Return the (x, y) coordinate for the center point of the cell that contains the specified text.  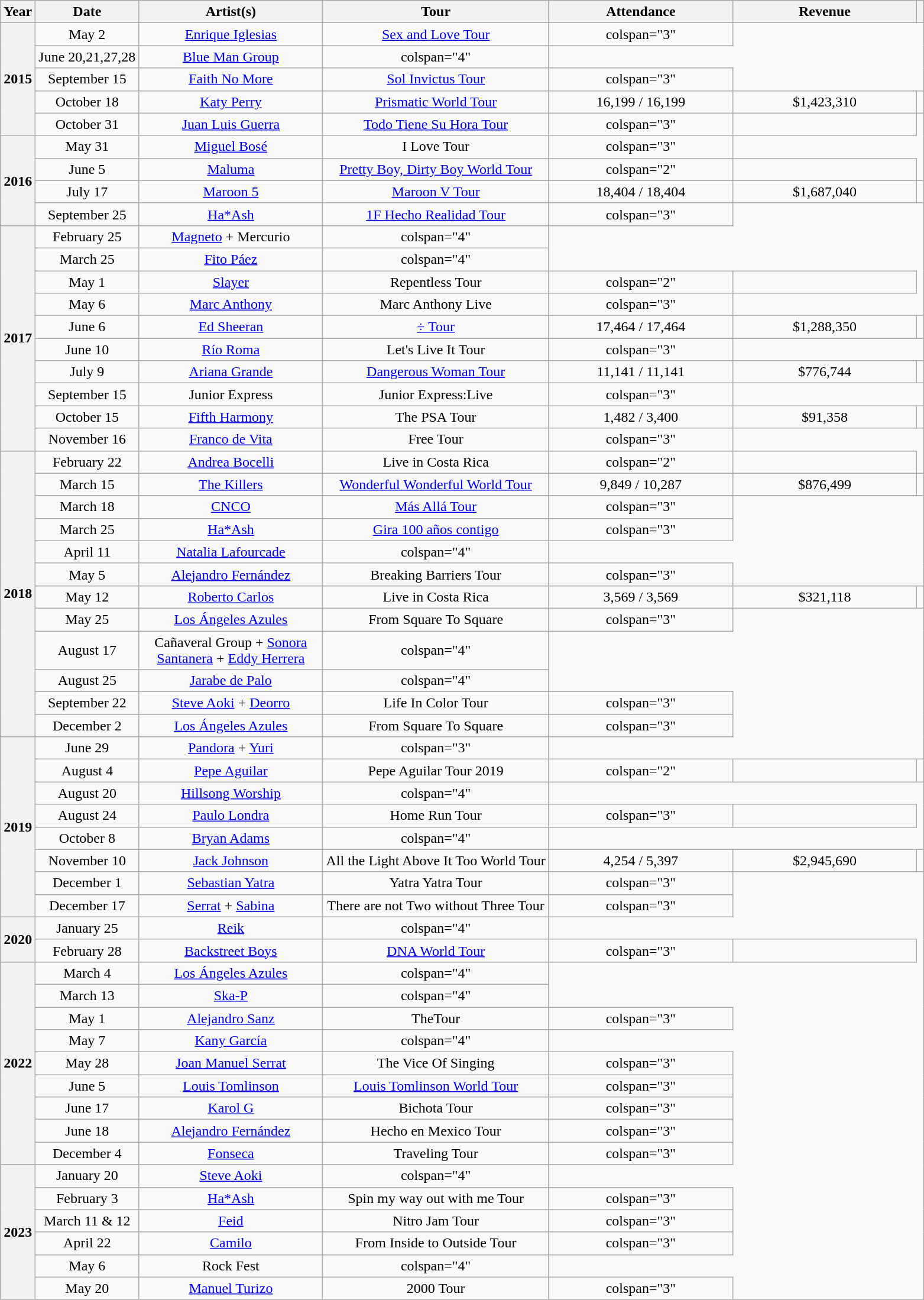
August 17 (87, 649)
Bichota Tour (436, 1108)
Maroon 5 (231, 192)
Traveling Tour (436, 1153)
November 16 (87, 439)
October 18 (87, 102)
Magneto + Mercurio (231, 237)
November 10 (87, 861)
Fifth Harmony (231, 417)
March 13 (87, 995)
June 20,21,27,28 (87, 57)
Alejandro Sanz (231, 1018)
1F Hecho Realidad Tour (436, 214)
Prismatic World Tour (436, 102)
2022 (18, 1063)
Backstreet Boys (231, 950)
Blue Man Group (231, 57)
Repentless Tour (436, 282)
Enrique Iglesias (231, 34)
Attendance (641, 12)
Maroon V Tour (436, 192)
$1,687,040 (824, 192)
January 20 (87, 1176)
May 2 (87, 34)
Todo Tiene Su Hora Tour (436, 124)
Year (18, 12)
February 22 (87, 462)
Home Run Tour (436, 816)
April 22 (87, 1243)
÷ Tour (436, 327)
Pandora + Yuri (231, 748)
Reik (231, 928)
February 25 (87, 237)
$321,118 (824, 597)
2019 (18, 827)
Camilo (231, 1243)
February 3 (87, 1198)
Río Roma (231, 350)
May 5 (87, 574)
Steve Aoki + Deorro (231, 703)
Más Allá Tour (436, 507)
Bryan Adams (231, 838)
The PSA Tour (436, 417)
May 20 (87, 1288)
Franco de Vita (231, 439)
March 15 (87, 484)
Fonseca (231, 1153)
June 10 (87, 350)
All the Light Above It Too World Tour (436, 861)
December 1 (87, 883)
August 24 (87, 816)
Spin my way out with me Tour (436, 1198)
Ed Sheeran (231, 327)
$2,945,690 (824, 861)
1,482 / 3,400 (641, 417)
Jack Johnson (231, 861)
Marc Anthony (231, 305)
December 2 (87, 726)
Steve Aoki (231, 1176)
The Vice Of Singing (436, 1063)
Cañaveral Group + Sonora Santanera + Eddy Herrera (231, 649)
11,141 / 11,141 (641, 372)
Karol G (231, 1108)
3,569 / 3,569 (641, 597)
August 25 (87, 681)
January 25 (87, 928)
Serrat + Sabina (231, 906)
2023 (18, 1232)
Revenue (824, 12)
$776,744 (824, 372)
December 17 (87, 906)
18,404 / 18,404 (641, 192)
Manuel Turizo (231, 1288)
Nitro Jam Tour (436, 1221)
Yatra Yatra Tour (436, 883)
Junior Express:Live (436, 394)
Ariana Grande (231, 372)
Hillsong Worship (231, 793)
May 25 (87, 619)
March 11 & 12 (87, 1221)
Jarabe de Palo (231, 681)
16,199 / 16,199 (641, 102)
Rock Fest (231, 1266)
2017 (18, 338)
Gira 100 años contigo (436, 529)
Joan Manuel Serrat (231, 1063)
$876,499 (824, 484)
March 18 (87, 507)
Sex and Love Tour (436, 34)
Pretty Boy, Dirty Boy World Tour (436, 169)
9,849 / 10,287 (641, 484)
September 25 (87, 214)
Louis Tomlinson World Tour (436, 1086)
Katy Perry (231, 102)
October 8 (87, 838)
Sebastian Yatra (231, 883)
October 31 (87, 124)
April 11 (87, 552)
Free Tour (436, 439)
Dangerous Woman Tour (436, 372)
Tour (436, 12)
Miguel Bosé (231, 147)
October 15 (87, 417)
Date (87, 12)
Louis Tomlinson (231, 1086)
August 20 (87, 793)
TheTour (436, 1018)
2020 (18, 939)
Ska-P (231, 995)
Paulo Londra (231, 816)
June 18 (87, 1131)
17,464 / 17,464 (641, 327)
September 22 (87, 703)
Hecho en Mexico Tour (436, 1131)
Breaking Barriers Tour (436, 574)
Natalia Lafourcade (231, 552)
2015 (18, 79)
February 28 (87, 950)
From Inside to Outside Tour (436, 1243)
2016 (18, 180)
Feid (231, 1221)
Fito Páez (231, 259)
2000 Tour (436, 1288)
$1,288,350 (824, 327)
2018 (18, 594)
CNCO (231, 507)
Pepe Aguilar Tour 2019 (436, 771)
June 6 (87, 327)
June 29 (87, 748)
Sol Invictus Tour (436, 79)
I Love Tour (436, 147)
May 12 (87, 597)
Andrea Bocelli (231, 462)
May 31 (87, 147)
Junior Express (231, 394)
$91,358 (824, 417)
Juan Luis Guerra (231, 124)
The Killers (231, 484)
May 28 (87, 1063)
Roberto Carlos (231, 597)
Maluma (231, 169)
4,254 / 5,397 (641, 861)
March 4 (87, 973)
Marc Anthony Live (436, 305)
December 4 (87, 1153)
August 4 (87, 771)
Let's Live It Tour (436, 350)
June 17 (87, 1108)
Wonderful Wonderful World Tour (436, 484)
Pepe Aguilar (231, 771)
Slayer (231, 282)
$1,423,310 (824, 102)
DNA World Tour (436, 950)
July 17 (87, 192)
Faith No More (231, 79)
Kany García (231, 1041)
July 9 (87, 372)
There are not Two without Three Tour (436, 906)
Life In Color Tour (436, 703)
Artist(s) (231, 12)
May 7 (87, 1041)
